Identify which cell holds the provided text, then report its (X, Y) central coordinate. 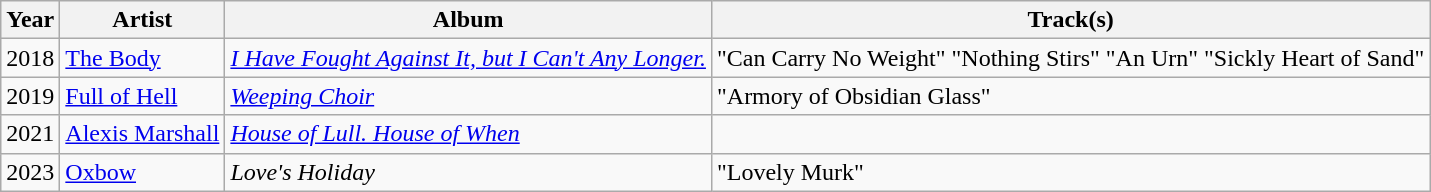
"Lovely Murk" (1070, 172)
Love's Holiday (468, 172)
Album (468, 20)
The Body (142, 58)
I Have Fought Against It, but I Can't Any Longer. (468, 58)
House of Lull. House of When (468, 134)
2023 (30, 172)
Oxbow (142, 172)
Artist (142, 20)
Full of Hell (142, 96)
2018 (30, 58)
Year (30, 20)
Track(s) (1070, 20)
"Can Carry No Weight" "Nothing Stirs" "An Urn" "Sickly Heart of Sand" (1070, 58)
Alexis Marshall (142, 134)
Weeping Choir (468, 96)
2019 (30, 96)
"Armory of Obsidian Glass" (1070, 96)
2021 (30, 134)
